Output the (x, y) coordinate of the center of the cell containing the given text.  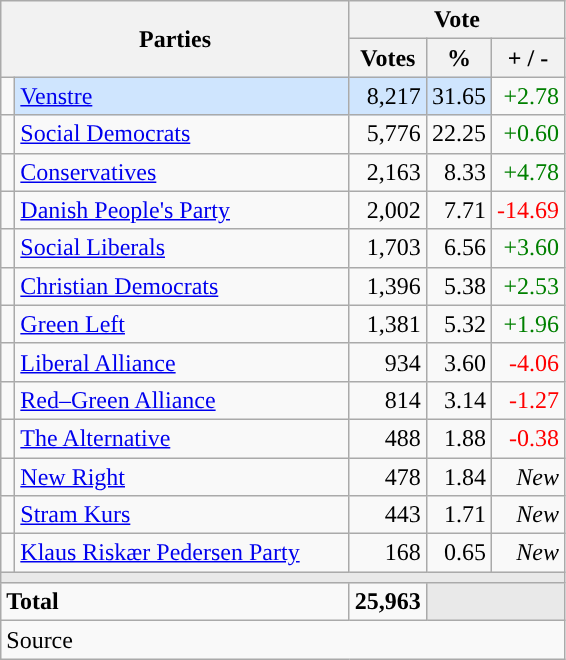
Stram Kurs (182, 515)
% (458, 58)
5.32 (458, 324)
478 (388, 477)
1,396 (388, 286)
443 (388, 515)
Klaus Riskær Pedersen Party (182, 553)
Danish People's Party (182, 210)
Votes (388, 58)
22.25 (458, 134)
2,002 (388, 210)
1,703 (388, 248)
1.71 (458, 515)
168 (388, 553)
1.88 (458, 438)
-14.69 (528, 210)
+1.96 (528, 324)
814 (388, 400)
Venstre (182, 96)
3.60 (458, 362)
+2.78 (528, 96)
7.71 (458, 210)
Green Left (182, 324)
488 (388, 438)
1.84 (458, 477)
Red–Green Alliance (182, 400)
-4.06 (528, 362)
New Right (182, 477)
1,381 (388, 324)
The Alternative (182, 438)
5.38 (458, 286)
934 (388, 362)
Total (176, 602)
-1.27 (528, 400)
Conservatives (182, 172)
2,163 (388, 172)
25,963 (388, 602)
6.56 (458, 248)
5,776 (388, 134)
Liberal Alliance (182, 362)
8,217 (388, 96)
+0.60 (528, 134)
Social Democrats (182, 134)
Vote (456, 20)
Christian Democrats (182, 286)
31.65 (458, 96)
+2.53 (528, 286)
0.65 (458, 553)
+3.60 (528, 248)
-0.38 (528, 438)
+ / - (528, 58)
+4.78 (528, 172)
8.33 (458, 172)
Parties (176, 39)
3.14 (458, 400)
Source (283, 640)
Social Liberals (182, 248)
